Pinpoint the cell where the given text exists, returning its [x, y] midpoint coordinate. 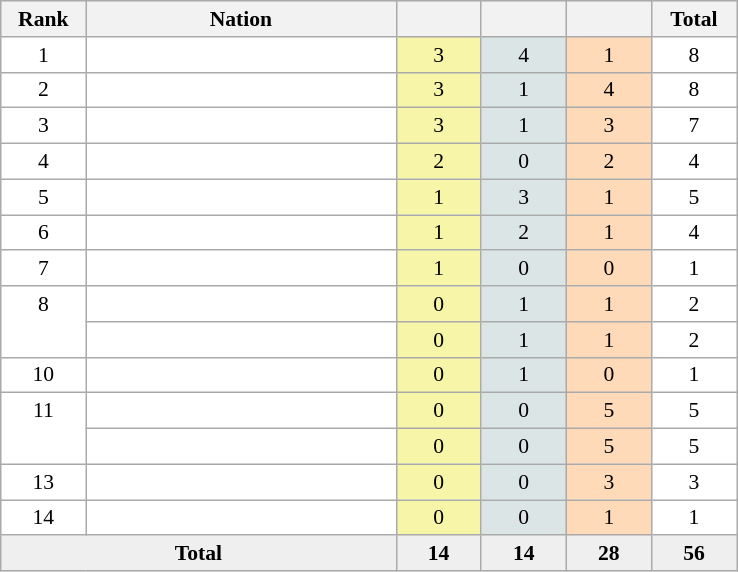
11 [44, 428]
Nation [241, 19]
56 [694, 554]
28 [608, 554]
Rank [44, 19]
13 [44, 482]
10 [44, 375]
6 [44, 233]
